Locate the cell with the specified text and output its [X, Y] center coordinate. 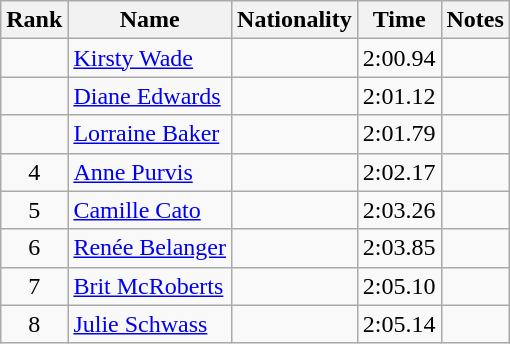
Kirsty Wade [150, 58]
2:05.14 [399, 324]
Lorraine Baker [150, 134]
7 [34, 286]
2:00.94 [399, 58]
2:01.12 [399, 96]
2:02.17 [399, 172]
4 [34, 172]
2:05.10 [399, 286]
Nationality [295, 20]
Anne Purvis [150, 172]
2:03.85 [399, 248]
Camille Cato [150, 210]
Rank [34, 20]
Julie Schwass [150, 324]
Brit McRoberts [150, 286]
2:03.26 [399, 210]
Name [150, 20]
2:01.79 [399, 134]
5 [34, 210]
Diane Edwards [150, 96]
Renée Belanger [150, 248]
8 [34, 324]
Time [399, 20]
6 [34, 248]
Notes [475, 20]
